Detect which cell encompasses the target text, then output its [X, Y] center coordinate. 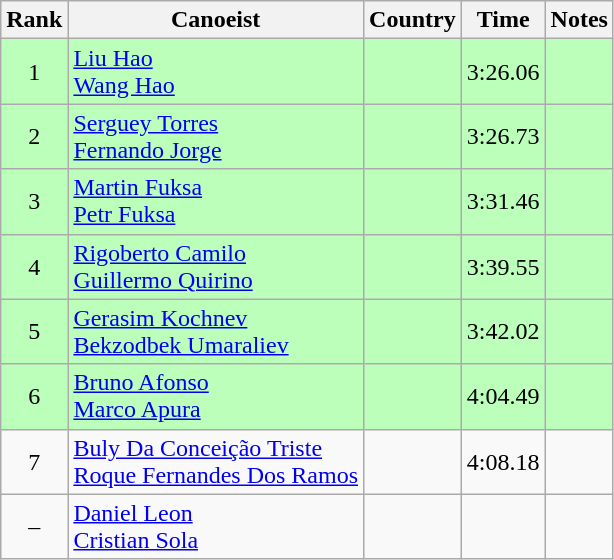
6 [34, 396]
5 [34, 332]
Canoeist [216, 20]
Time [503, 20]
Liu HaoWang Hao [216, 72]
Serguey TorresFernando Jorge [216, 136]
Martin FuksaPetr Fuksa [216, 202]
Country [413, 20]
3:31.46 [503, 202]
Bruno AfonsoMarco Apura [216, 396]
Gerasim KochnevBekzodbek Umaraliev [216, 332]
7 [34, 462]
3:26.73 [503, 136]
4:08.18 [503, 462]
4:04.49 [503, 396]
Daniel LeonCristian Sola [216, 526]
– [34, 526]
Buly Da Conceição TristeRoque Fernandes Dos Ramos [216, 462]
Rank [34, 20]
2 [34, 136]
3:39.55 [503, 266]
1 [34, 72]
4 [34, 266]
3:42.02 [503, 332]
3 [34, 202]
3:26.06 [503, 72]
Notes [579, 20]
Rigoberto CamiloGuillermo Quirino [216, 266]
